For the text-containing cell, return its midpoint in [X, Y] coordinate format. 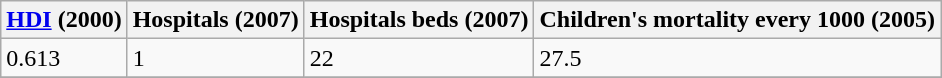
22 [419, 58]
0.613 [64, 58]
Hospitals (2007) [216, 20]
27.5 [738, 58]
Children's mortality every 1000 (2005) [738, 20]
1 [216, 58]
Hospitals beds (2007) [419, 20]
HDI (2000) [64, 20]
